From the cell containing the given text, extract its center point as (X, Y) coordinate. 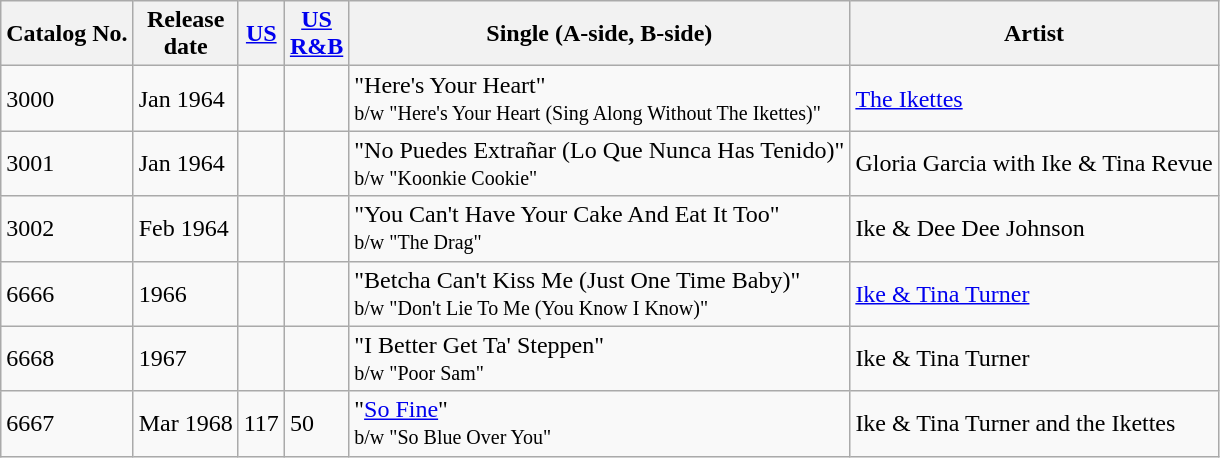
US (261, 34)
Ike & Tina Turner and the Ikettes (1034, 424)
Ike & Dee Dee Johnson (1034, 228)
6667 (67, 424)
"I Better Get Ta' Steppen"b/w "Poor Sam" (600, 358)
Artist (1034, 34)
Releasedate (186, 34)
50 (316, 424)
117 (261, 424)
1967 (186, 358)
Mar 1968 (186, 424)
USR&B (316, 34)
"So Fine"b/w "So Blue Over You" (600, 424)
3000 (67, 98)
3001 (67, 164)
1966 (186, 294)
Feb 1964 (186, 228)
Single (A-side, B-side) (600, 34)
6666 (67, 294)
"Betcha Can't Kiss Me (Just One Time Baby)"b/w "Don't Lie To Me (You Know I Know)" (600, 294)
"Here's Your Heart"b/w "Here's Your Heart (Sing Along Without The Ikettes)" (600, 98)
3002 (67, 228)
"No Puedes Extrañar (Lo Que Nunca Has Tenido)"b/w "Koonkie Cookie" (600, 164)
Gloria Garcia with Ike & Tina Revue (1034, 164)
The Ikettes (1034, 98)
"You Can't Have Your Cake And Eat It Too"b/w "The Drag" (600, 228)
Catalog No. (67, 34)
6668 (67, 358)
